Find where the given text appears and provide that cell's center as (x, y) coordinate. 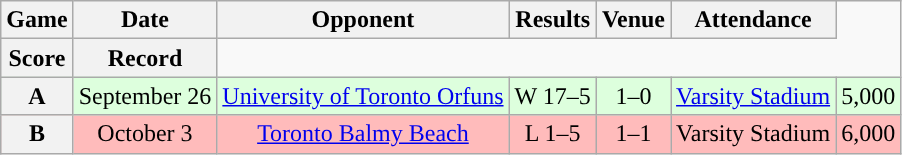
Record (145, 58)
Game (37, 20)
Venue (633, 20)
Opponent (363, 20)
B (37, 134)
September 26 (145, 96)
Toronto Balmy Beach (363, 134)
5,000 (868, 96)
1–0 (633, 96)
L 1–5 (552, 134)
Results (552, 20)
Date (145, 20)
October 3 (145, 134)
1–1 (633, 134)
Attendance (754, 20)
Score (37, 58)
6,000 (868, 134)
W 17–5 (552, 96)
A (37, 96)
University of Toronto Orfuns (363, 96)
